Capture the cell that displays the provided text and extract its [X, Y] central coordinate. 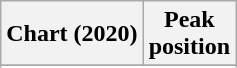
Chart (2020) [72, 34]
Peakposition [189, 34]
